Search for the cell housing the specified text and yield its [x, y] center coordinate. 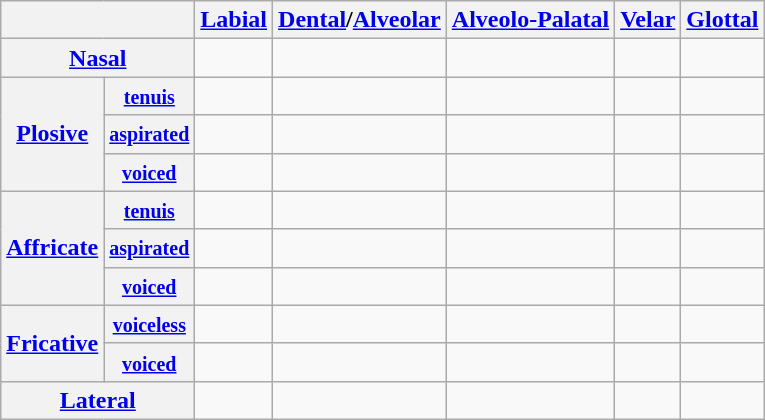
Alveolo-Palatal [530, 20]
Lateral [98, 400]
Nasal [98, 58]
Dental/Alveolar [360, 20]
Labial [234, 20]
Fricative [52, 343]
Affricate [52, 248]
Glottal [722, 20]
Velar [648, 20]
Plosive [52, 134]
voiceless [150, 324]
